Capture the cell that displays the provided text and extract its (X, Y) central coordinate. 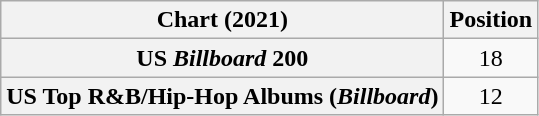
Position (491, 20)
18 (491, 58)
US Top R&B/Hip-Hop Albums (Billboard) (222, 96)
12 (491, 96)
US Billboard 200 (222, 58)
Chart (2021) (222, 20)
